Return the (x, y) coordinate for the center point of the cell that contains the specified text.  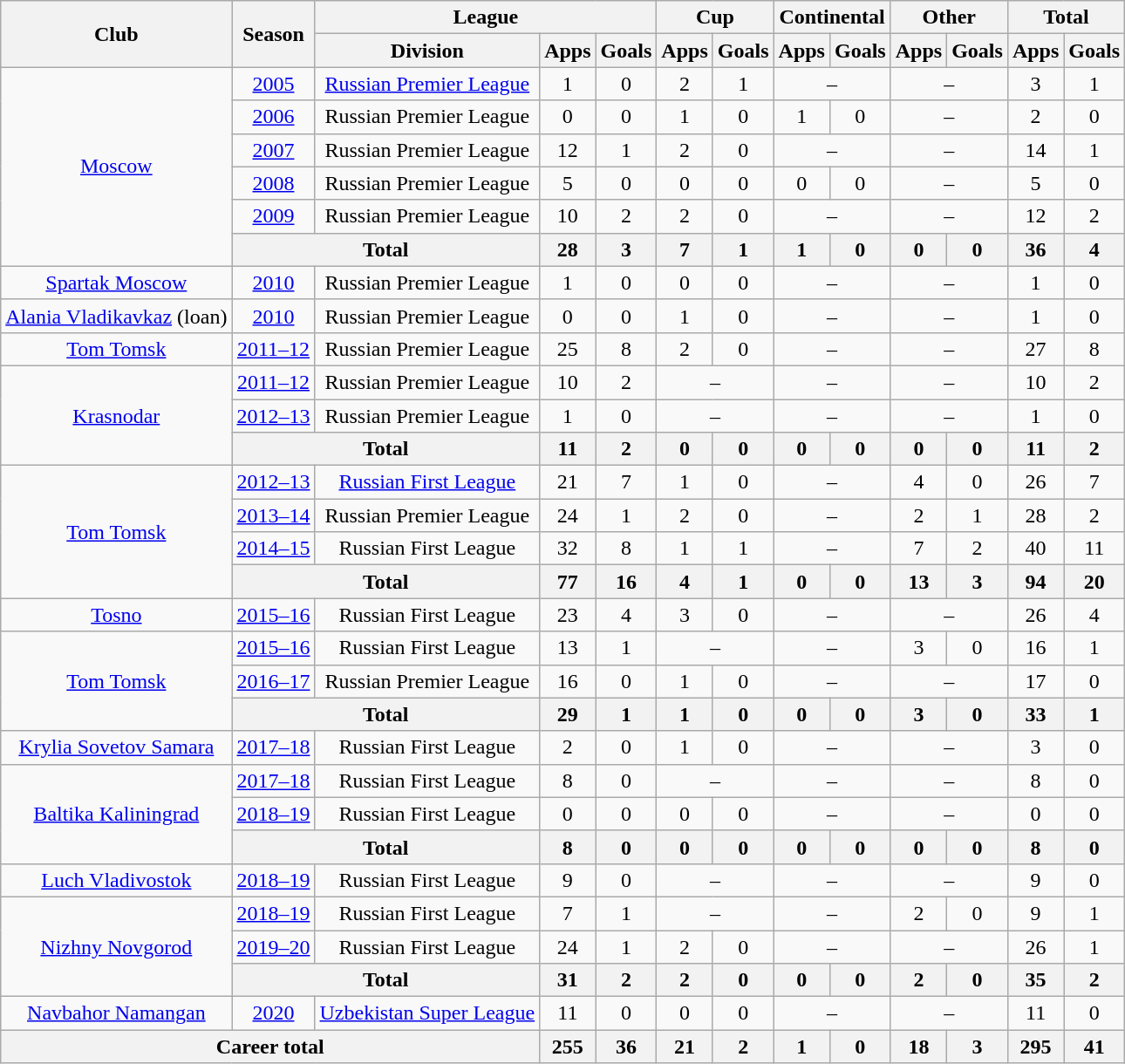
Alania Vladikavkaz (loan) (117, 316)
77 (568, 582)
Navbahor Namangan (117, 1013)
94 (1035, 582)
Krylia Sovetov Samara (117, 747)
Baltika Kaliningrad (117, 814)
32 (568, 549)
255 (568, 1047)
2013–14 (274, 515)
41 (1094, 1047)
27 (1035, 349)
29 (568, 714)
2019–20 (274, 946)
Career total (270, 1047)
2006 (274, 117)
Tosno (117, 615)
Krasnodar (117, 415)
Division (427, 51)
18 (918, 1047)
2008 (274, 183)
Other (949, 17)
295 (1035, 1047)
Club (117, 34)
20 (1094, 582)
Luch Vladivostok (117, 880)
2007 (274, 150)
2014–15 (274, 549)
2020 (274, 1013)
Spartak Moscow (117, 283)
Season (274, 34)
2005 (274, 84)
17 (1035, 681)
Moscow (117, 167)
25 (568, 349)
2009 (274, 216)
40 (1035, 549)
Uzbekistan Super League (427, 1013)
Cup (715, 17)
33 (1035, 714)
League (486, 17)
Nizhny Novgorod (117, 946)
31 (568, 980)
14 (1035, 150)
35 (1035, 980)
23 (568, 615)
Continental (832, 17)
2016–17 (274, 681)
